Provide the (X, Y) coordinate of the cell's center where the given text is located.  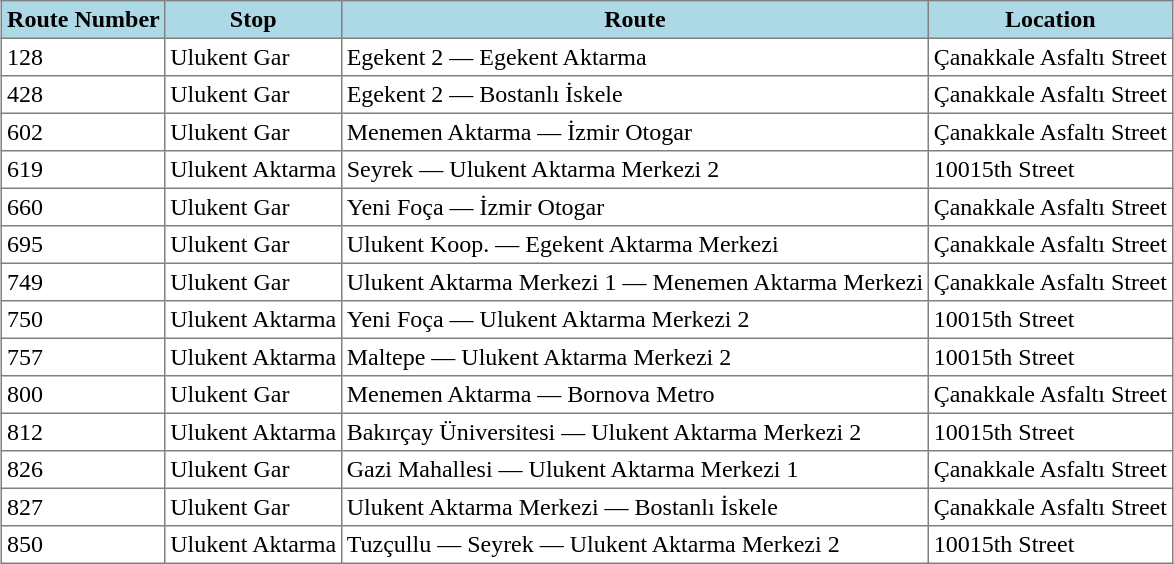
Yeni Foça — İzmir Otogar (634, 207)
812 (84, 432)
Tuzçullu — Seyrek — Ulukent Aktarma Merkezi 2 (634, 545)
128 (84, 57)
660 (84, 207)
Ulukent Aktarma Merkezi 1 — Menemen Aktarma Merkezi (634, 282)
619 (84, 170)
749 (84, 282)
602 (84, 132)
428 (84, 95)
826 (84, 470)
Ulukent Aktarma Merkezi — Bostanlı İskele (634, 507)
Egekent 2 — Bostanlı İskele (634, 95)
Route Number (84, 20)
Seyrek — Ulukent Aktarma Merkezi 2 (634, 170)
Location (1050, 20)
Yeni Foça — Ulukent Aktarma Merkezi 2 (634, 320)
Menemen Aktarma — Bornova Metro (634, 395)
850 (84, 545)
827 (84, 507)
Stop (253, 20)
Gazi Mahallesi — Ulukent Aktarma Merkezi 1 (634, 470)
Egekent 2 — Egekent Aktarma (634, 57)
Maltepe — Ulukent Aktarma Merkezi 2 (634, 357)
750 (84, 320)
695 (84, 245)
Menemen Aktarma — İzmir Otogar (634, 132)
Bakırçay Üniversitesi — Ulukent Aktarma Merkezi 2 (634, 432)
757 (84, 357)
Ulukent Koop. — Egekent Aktarma Merkezi (634, 245)
800 (84, 395)
Route (634, 20)
